From the cell containing the given text, extract its center point as [X, Y] coordinate. 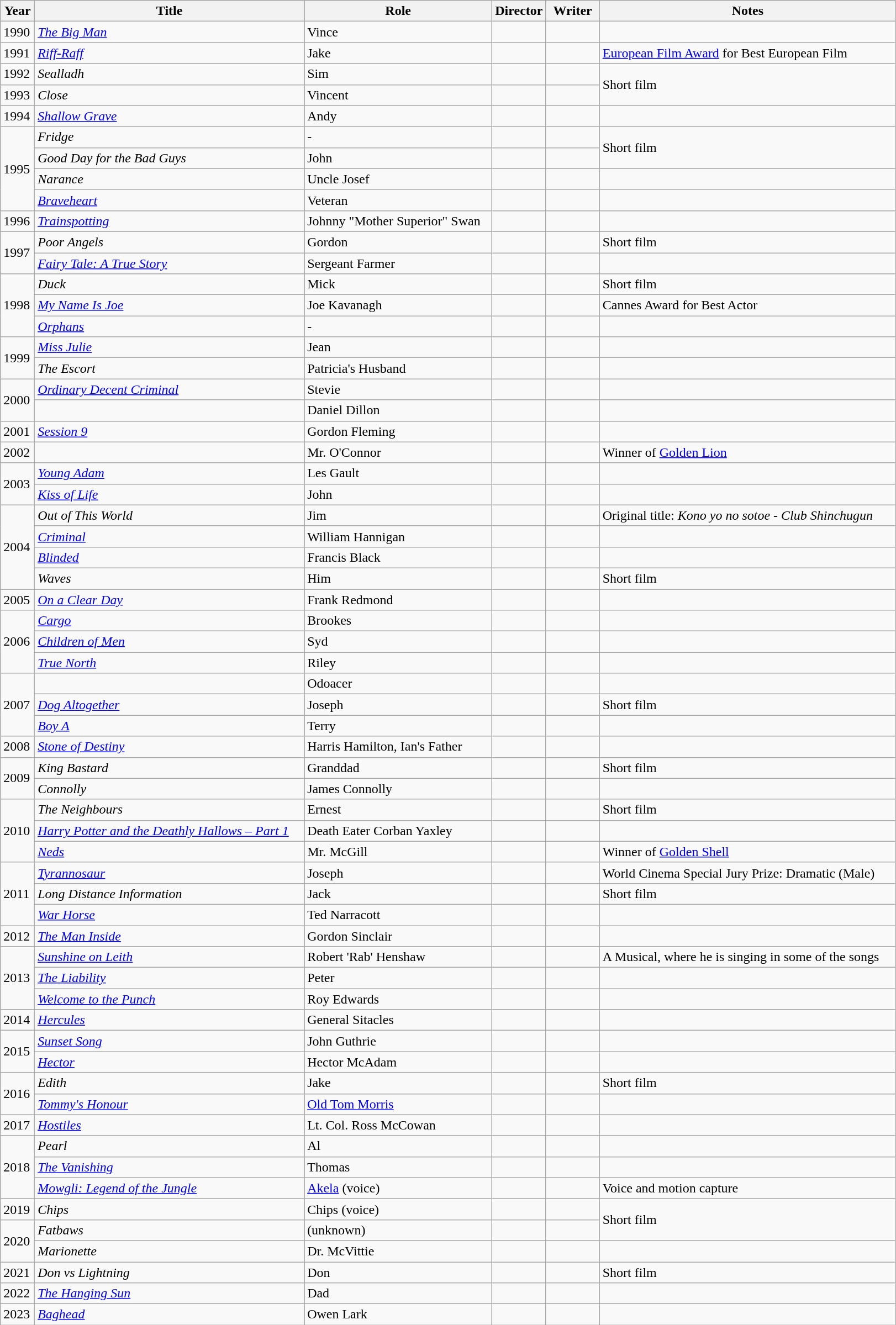
Close [170, 95]
Dog Altogether [170, 705]
Poor Angels [170, 242]
Fatbaws [170, 1230]
Gordon [398, 242]
James Connolly [398, 789]
Role [398, 11]
Roy Edwards [398, 999]
1991 [18, 53]
Old Tom Morris [398, 1104]
Hector McAdam [398, 1062]
Edith [170, 1083]
Jack [398, 894]
1994 [18, 116]
Criminal [170, 536]
Gordon Fleming [398, 431]
The Escort [170, 368]
Robert 'Rab' Henshaw [398, 957]
2009 [18, 778]
Narance [170, 179]
Cargo [170, 621]
Peter [398, 978]
Thomas [398, 1167]
Owen Lark [398, 1315]
Lt. Col. Ross McCowan [398, 1125]
Sunshine on Leith [170, 957]
(unknown) [398, 1230]
Veteran [398, 200]
Him [398, 578]
1995 [18, 168]
2003 [18, 484]
Harry Potter and the Deathly Hallows – Part 1 [170, 831]
Long Distance Information [170, 894]
Year [18, 11]
Hercules [170, 1020]
2015 [18, 1052]
Daniel Dillon [398, 410]
Riff-Raff [170, 53]
Mr. McGill [398, 852]
Welcome to the Punch [170, 999]
Stone of Destiny [170, 747]
Hostiles [170, 1125]
Mowgli: Legend of the Jungle [170, 1188]
2022 [18, 1294]
Trainspotting [170, 221]
Original title: Kono yo no sotoe - Club Shinchugun [747, 515]
Don [398, 1272]
The Hanging Sun [170, 1294]
Vince [398, 32]
A Musical, where he is singing in some of the songs [747, 957]
Marionette [170, 1251]
1997 [18, 252]
Blinded [170, 557]
Neds [170, 852]
Miss Julie [170, 347]
2000 [18, 400]
2011 [18, 894]
2008 [18, 747]
2006 [18, 642]
Boy A [170, 726]
My Name Is Joe [170, 305]
2013 [18, 978]
Brookes [398, 621]
Kiss of Life [170, 494]
Director [519, 11]
Young Adam [170, 473]
2016 [18, 1094]
Chips [170, 1209]
Ted Narracott [398, 915]
Sunset Song [170, 1041]
Death Eater Corban Yaxley [398, 831]
Vincent [398, 95]
Duck [170, 284]
Odoacer [398, 684]
Jean [398, 347]
1992 [18, 74]
Don vs Lightning [170, 1272]
2014 [18, 1020]
William Hannigan [398, 536]
1990 [18, 32]
2012 [18, 936]
The Man Inside [170, 936]
2020 [18, 1240]
Shallow Grave [170, 116]
2005 [18, 599]
1998 [18, 305]
Patricia's Husband [398, 368]
Baghead [170, 1315]
Harris Hamilton, Ian's Father [398, 747]
2007 [18, 705]
John Guthrie [398, 1041]
European Film Award for Best European Film [747, 53]
Voice and motion capture [747, 1188]
Al [398, 1146]
2018 [18, 1167]
Chips (voice) [398, 1209]
2021 [18, 1272]
Children of Men [170, 642]
Winner of Golden Lion [747, 452]
Granddad [398, 768]
Hector [170, 1062]
2010 [18, 831]
Writer [572, 11]
Mick [398, 284]
2023 [18, 1315]
Ernest [398, 810]
Cannes Award for Best Actor [747, 305]
Jim [398, 515]
War Horse [170, 915]
Francis Black [398, 557]
Mr. O'Connor [398, 452]
Session 9 [170, 431]
Fridge [170, 137]
Syd [398, 642]
2001 [18, 431]
Notes [747, 11]
Sim [398, 74]
Good Day for the Bad Guys [170, 158]
Braveheart [170, 200]
Waves [170, 578]
Akela (voice) [398, 1188]
Dr. McVittie [398, 1251]
Sealladh [170, 74]
Pearl [170, 1146]
The Liability [170, 978]
The Neighbours [170, 810]
Frank Redmond [398, 599]
2019 [18, 1209]
2002 [18, 452]
2017 [18, 1125]
Gordon Sinclair [398, 936]
Orphans [170, 326]
On a Clear Day [170, 599]
Terry [398, 726]
True North [170, 663]
Riley [398, 663]
1999 [18, 358]
Ordinary Decent Criminal [170, 389]
Title [170, 11]
Connolly [170, 789]
Andy [398, 116]
1996 [18, 221]
Tommy's Honour [170, 1104]
Dad [398, 1294]
World Cinema Special Jury Prize: Dramatic (Male) [747, 873]
Sergeant Farmer [398, 263]
Johnny "Mother Superior" Swan [398, 221]
Stevie [398, 389]
General Sitacles [398, 1020]
Uncle Josef [398, 179]
Tyrannosaur [170, 873]
Les Gault [398, 473]
Winner of Golden Shell [747, 852]
The Big Man [170, 32]
King Bastard [170, 768]
Joe Kavanagh [398, 305]
Fairy Tale: A True Story [170, 263]
Out of This World [170, 515]
The Vanishing [170, 1167]
1993 [18, 95]
2004 [18, 547]
